Locate the cell with the specified text and output its (X, Y) center coordinate. 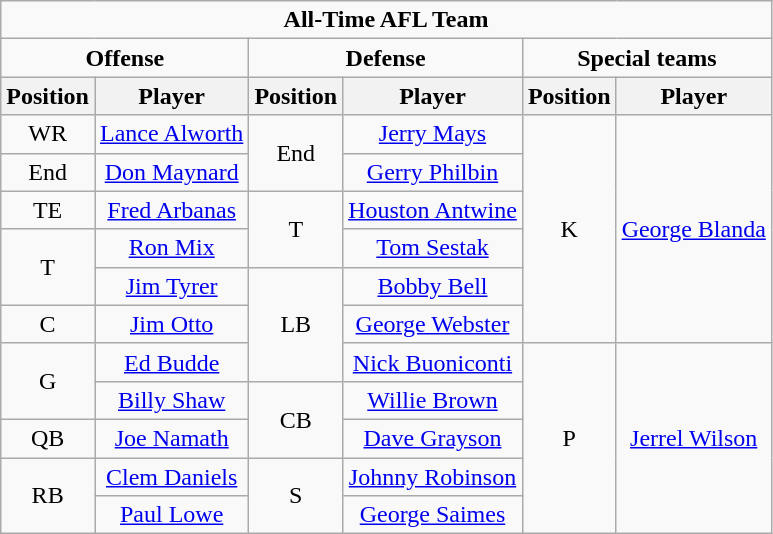
C (48, 324)
Joe Namath (171, 438)
Jerry Mays (433, 134)
G (48, 381)
Tom Sestak (433, 248)
Jim Tyrer (171, 286)
George Webster (433, 324)
Lance Alworth (171, 134)
Nick Buoniconti (433, 362)
Ed Budde (171, 362)
LB (296, 324)
Gerry Philbin (433, 172)
Bobby Bell (433, 286)
All-Time AFL Team (386, 20)
Defense (386, 58)
Paul Lowe (171, 515)
TE (48, 210)
Ron Mix (171, 248)
P (569, 438)
Clem Daniels (171, 477)
Willie Brown (433, 400)
QB (48, 438)
S (296, 496)
Dave Grayson (433, 438)
Jerrel Wilson (694, 438)
Billy Shaw (171, 400)
Jim Otto (171, 324)
RB (48, 496)
George Saimes (433, 515)
George Blanda (694, 229)
Special teams (646, 58)
Johnny Robinson (433, 477)
WR (48, 134)
Offense (125, 58)
Houston Antwine (433, 210)
K (569, 229)
Don Maynard (171, 172)
Fred Arbanas (171, 210)
CB (296, 419)
